Extract the (X, Y) coordinate from the center of the cell holding the provided text.  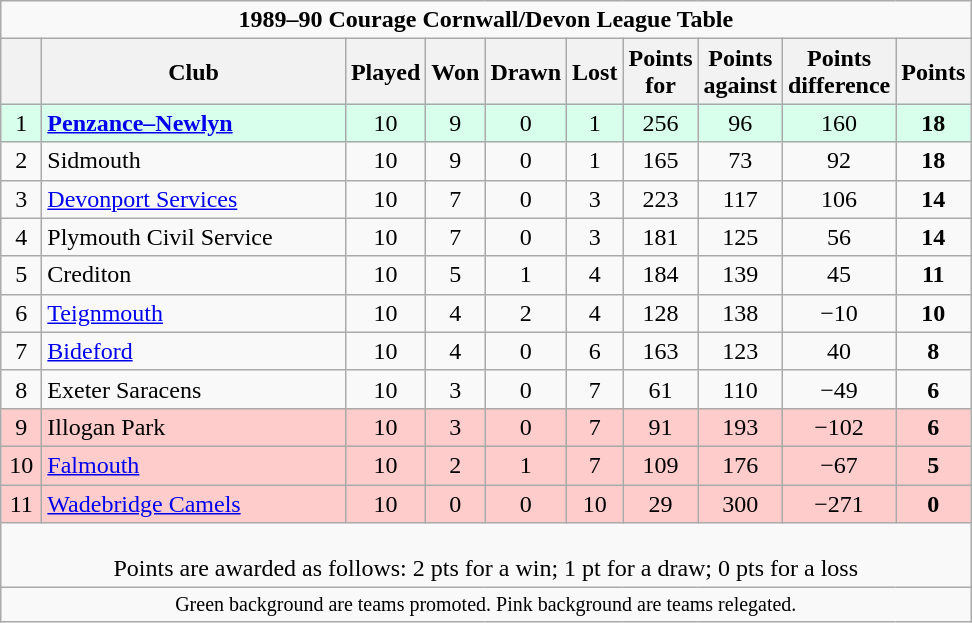
109 (660, 465)
Exeter Saracens (194, 389)
Devonport Services (194, 199)
184 (660, 275)
−271 (838, 503)
Played (385, 72)
128 (660, 313)
223 (660, 199)
110 (740, 389)
45 (838, 275)
91 (660, 427)
117 (740, 199)
123 (740, 351)
193 (740, 427)
Illogan Park (194, 427)
96 (740, 123)
106 (838, 199)
Green background are teams promoted. Pink background are teams relegated. (486, 604)
Sidmouth (194, 161)
Won (456, 72)
Points (934, 72)
Bideford (194, 351)
138 (740, 313)
Penzance–Newlyn (194, 123)
73 (740, 161)
Drawn (526, 72)
−49 (838, 389)
Falmouth (194, 465)
40 (838, 351)
165 (660, 161)
300 (740, 503)
160 (838, 123)
125 (740, 237)
−67 (838, 465)
Teignmouth (194, 313)
29 (660, 503)
181 (660, 237)
Points are awarded as follows: 2 pts for a win; 1 pt for a draw; 0 pts for a loss (486, 556)
Plymouth Civil Service (194, 237)
Wadebridge Camels (194, 503)
Club (194, 72)
Points against (740, 72)
56 (838, 237)
139 (740, 275)
Points for (660, 72)
1989–90 Courage Cornwall/Devon League Table (486, 20)
163 (660, 351)
92 (838, 161)
256 (660, 123)
176 (740, 465)
Points difference (838, 72)
Lost (595, 72)
−10 (838, 313)
Crediton (194, 275)
61 (660, 389)
−102 (838, 427)
